From the cell containing the given text, extract its center point as [x, y] coordinate. 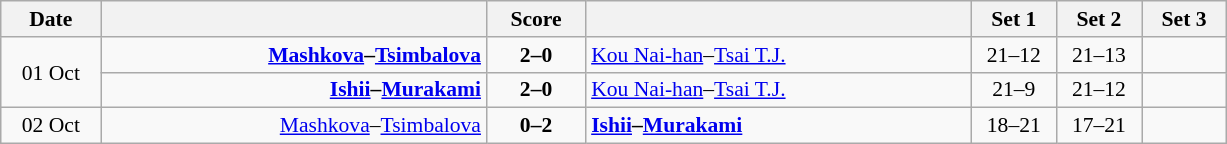
17–21 [1098, 126]
Date [51, 19]
21–9 [1014, 90]
21–13 [1098, 55]
Set 3 [1184, 19]
18–21 [1014, 126]
0–2 [536, 126]
Set 1 [1014, 19]
02 Oct [51, 126]
01 Oct [51, 72]
Set 2 [1098, 19]
Score [536, 19]
